Determine the (X, Y) coordinate at the center of the cell enclosing the given text.  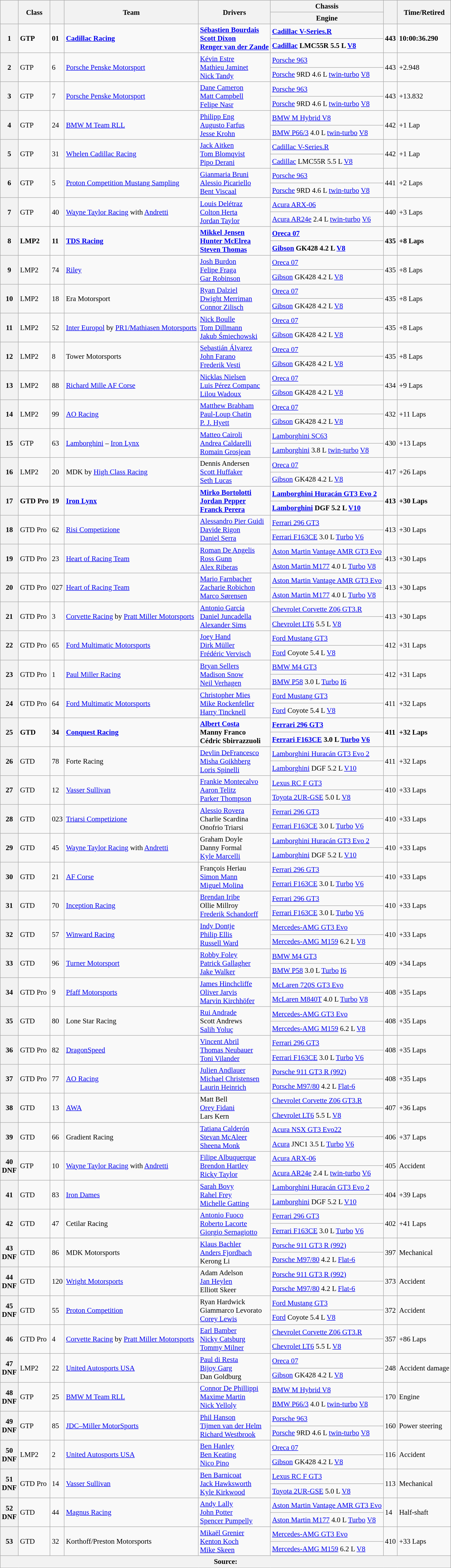
Albert Costa Manny Franco Cédric Sbirrazzuoli (234, 732)
McLaren 720S GT3 Evo (327, 985)
Lamborghini – Iron Lynx (131, 443)
Era Motorsport (131, 299)
120 (57, 1281)
Louis Delétraz Colton Herta Jordan Taylor (234, 212)
57 (57, 935)
28 (9, 819)
Nick Boulle Tom Dillmann Jakub Śmiechowski (234, 328)
43DNF (9, 1252)
440 (390, 212)
52 (57, 328)
49DNF (9, 1426)
Sebastián Álvarez John Farano Frederik Vesti (234, 357)
Richard Mille AF Corse (131, 385)
James Hinchcliffe Oliver Jarvis Marvin Kirchhöfer (234, 992)
Risi Competizione (131, 530)
37 (9, 1079)
38 (9, 1108)
+9 Laps (424, 385)
Andy Lally John Potter Spencer Pumpelly (234, 1512)
70 (57, 906)
Indy Dontje Philip Ellis Russell Ward (234, 935)
Julien Andlauer Michael Christensen Laurin Heinrich (234, 1079)
Iron Dames (131, 1195)
Inception Racing (131, 906)
Devlin DeFrancesco Misha Goikhberg Loris Spinelli (234, 761)
432 (390, 414)
Tower Motorsports (131, 357)
Lamborghini 3.8 L twin-turbo V8 (327, 450)
402 (390, 1223)
AWA (131, 1108)
Filipe Albuquerque Brendon Hartley Ricky Taylor (234, 1166)
83 (57, 1195)
Dane Cameron Matt Campbell Felipe Nasr (234, 96)
357 (390, 1339)
Mario Farnbacher Zacharie Robichon Marco Sørensen (234, 588)
82 (57, 1050)
Class (34, 12)
Conquest Racing (131, 732)
Chassis (327, 6)
Sébastien Bourdais Scott Dixon Renger van der Zande (234, 38)
78 (57, 761)
Tatiana Calderón Stevan McAleer Sheena Monk (234, 1137)
Gradient Racing (131, 1137)
74 (57, 270)
Acura NSX GT3 Evo22 (327, 1130)
55 (57, 1310)
441 (390, 183)
50DNF (9, 1455)
+11 Laps (424, 414)
Brendan Iribe Ollie Millroy Frederik Schandorff (234, 906)
Matteo Cairoli Andrea Caldarelli Romain Grosjean (234, 443)
MDK by High Class Racing (131, 472)
Klaus Bachler Anders Fjordbach Kerong Li (234, 1252)
+2 Laps (424, 183)
+13.832 (424, 96)
405 (390, 1166)
36 (9, 1050)
Paul di Resta Bijoy Garg Dan Goldburg (234, 1368)
01 (57, 38)
373 (390, 1281)
AF Corse (131, 877)
+2.948 (424, 68)
52DNF (9, 1512)
86 (57, 1252)
Vincent Abril Thomas Neubauer Toni Vilander (234, 1050)
85 (57, 1426)
40DNF (9, 1166)
88 (57, 385)
64 (57, 703)
MDK Motorsports (131, 1252)
62 (57, 530)
Triarsi Competizione (131, 819)
47DNF (9, 1368)
McLaren M840T 4.0 L Turbo V8 (327, 1000)
Roman De Angelis Ross Gunn Alex Riberas (234, 559)
DragonSpeed (131, 1050)
Dennis Andersen Scott Huffaker Seth Lucas (234, 472)
Antonio Fuoco Roberto Lacorte Giorgio Sernagiotto (234, 1223)
Ryan Dalziel Dwight Merriman Connor Zilisch (234, 299)
Accident damage (424, 1368)
Rui Andrade Scott Andrews Salih Yoluç (234, 1021)
Graham Doyle Danny Formal Kyle Marcelli (234, 848)
TDS Racing (131, 241)
Sarah Bovy Rahel Frey Michelle Gatting (234, 1195)
409 (390, 963)
Matt Bell Orey Fidani Lars Kern (234, 1108)
Lamborghini SC63 (327, 436)
Lone Star Racing (131, 1021)
53 (9, 1541)
Ben Hanley Ben Keating Nico Pino (234, 1455)
39 (9, 1137)
023 (57, 819)
66 (57, 1137)
Iron Lynx (131, 501)
Connor De Phillippi Maxime Martin Nick Yelloly (234, 1397)
Half-shaft (424, 1512)
44 (57, 1512)
Philipp Eng Augusto Farfus Jesse Krohn (234, 125)
Kévin Estre Mathieu Jaminet Nick Tandy (234, 68)
Earl Bamber Nicky Catsburg Tommy Milner (234, 1339)
113 (390, 1484)
Source: (225, 1562)
Joey Hand Dirk Müller Frédéric Vervisch (234, 646)
Ben Barnicoat Jack Hawksworth Kyle Kirkwood (234, 1484)
33 (9, 963)
Korthoff/Preston Motorsports (131, 1541)
François Heriau Simon Mann Miguel Molina (234, 877)
96 (57, 963)
Robby Foley Patrick Gallagher Jake Walker (234, 963)
Proton Competition (131, 1310)
46 (9, 1339)
Pfaff Motorsports (131, 992)
Adam Adelson Jan Heylen Elliott Skeer (234, 1281)
Whelen Cadillac Racing (131, 154)
80 (57, 1021)
41 (9, 1195)
+26 Laps (424, 472)
160 (390, 1426)
99 (57, 414)
Acura JNC1 3.5 L Turbo V6 (327, 1144)
Frankie Montecalvo Aaron Telitz Parker Thompson (234, 790)
+13 Laps (424, 443)
116 (390, 1455)
51DNF (9, 1484)
26 (9, 761)
+41 Laps (424, 1223)
+34 Laps (424, 963)
027 (57, 588)
Cetilar Racing (131, 1223)
42 (9, 1223)
397 (390, 1252)
40 (57, 212)
Alessio Rovera Charlie Scardina Onofrio Triarsi (234, 819)
Bryan Sellers Madison Snow Neil Verhagen (234, 674)
Antonio García Daniel Juncadella Alexander Sims (234, 617)
Josh Burdon Felipe Fraga Gar Robinson (234, 270)
10:00:36.290 (424, 38)
Inter Europol by PR1/Mathiasen Motorsports (131, 328)
29 (9, 848)
48DNF (9, 1397)
15 (9, 443)
Time/Retired (424, 12)
Power steering (424, 1426)
Mikkel Jensen Hunter McElrea Steven Thomas (234, 241)
16 (9, 472)
434 (390, 385)
Christopher Mies Mike Rockenfeller Harry Tincknell (234, 703)
Ryan Hardwick Giammarco Levorato Corey Lewis (234, 1310)
407 (390, 1108)
27 (9, 790)
Forte Racing (131, 761)
Phil Hanson Tijmen van der Helm Richard Westbrook (234, 1426)
+3 Laps (424, 212)
JDC–Miller MotorSports (131, 1426)
45DNF (9, 1310)
Cadillac Racing (131, 38)
404 (390, 1195)
Winward Racing (131, 935)
Alessandro Pier Guidi Davide Rigon Daniel Serra (234, 530)
Matthew Brabham Paul-Loup Chatin P. J. Hyett (234, 414)
+86 Laps (424, 1339)
77 (57, 1079)
17 (9, 501)
Nicklas Nielsen Luis Pérez Companc Lilou Wadoux (234, 385)
Riley (131, 270)
47 (57, 1223)
63 (57, 443)
372 (390, 1310)
Paul Miller Racing (131, 674)
Jack Aitken Tom Blomqvist Pipo Derani (234, 154)
Proton Competition Mustang Sampling (131, 183)
Wright Motorsports (131, 1281)
+36 Laps (424, 1108)
30 (9, 877)
45 (57, 848)
248 (390, 1368)
Drivers (234, 12)
+37 Laps (424, 1137)
+39 Laps (424, 1195)
430 (390, 443)
Team (131, 12)
65 (57, 646)
Mikaël Grenier Kenton Koch Mike Skeen (234, 1541)
Turner Motorsport (131, 963)
44DNF (9, 1281)
170 (390, 1397)
Gianmaria Bruni Alessio Picariello Bent Viscaal (234, 183)
Magnus Racing (131, 1512)
417 (390, 472)
Mirko Bortolotti Jordan Pepper Franck Perera (234, 501)
35 (9, 1021)
406 (390, 1137)
